Capture the cell that displays the provided text and extract its (x, y) central coordinate. 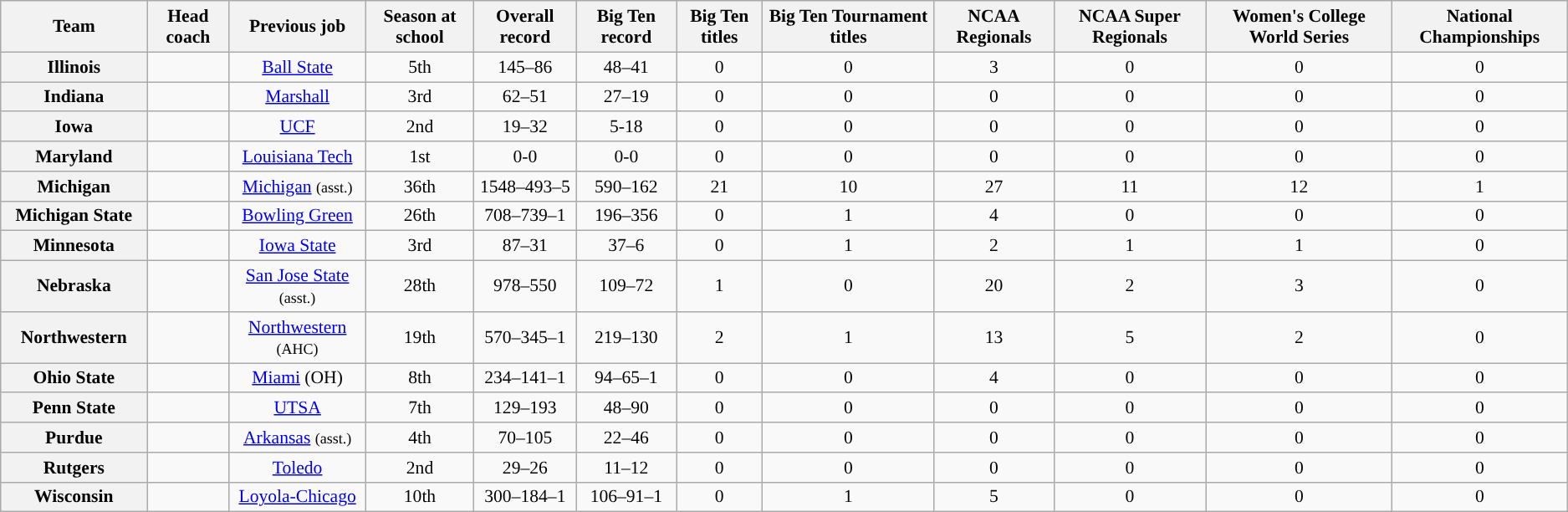
Big Ten titles (719, 27)
Penn State (74, 408)
Michigan (74, 187)
27–19 (626, 97)
Northwestern (AHC) (298, 338)
109–72 (626, 286)
Marshall (298, 97)
Minnesota (74, 246)
570–345–1 (525, 338)
28th (420, 286)
145–86 (525, 67)
29–26 (525, 468)
27 (993, 187)
Toledo (298, 468)
7th (420, 408)
Maryland (74, 156)
Big Ten record (626, 27)
Michigan State (74, 216)
21 (719, 187)
300–184–1 (525, 497)
Women's College World Series (1300, 27)
26th (420, 216)
5th (420, 67)
10 (848, 187)
Nebraska (74, 286)
19th (420, 338)
Arkansas (asst.) (298, 438)
Indiana (74, 97)
Miami (OH) (298, 378)
4th (420, 438)
590–162 (626, 187)
Michigan (asst.) (298, 187)
48–90 (626, 408)
19–32 (525, 127)
Wisconsin (74, 497)
5-18 (626, 127)
Ball State (298, 67)
Season at school (420, 27)
Head coach (188, 27)
20 (993, 286)
Team (74, 27)
1548–493–5 (525, 187)
11–12 (626, 468)
Iowa State (298, 246)
1st (420, 156)
NCAA Super Regionals (1130, 27)
Previous job (298, 27)
978–550 (525, 286)
22–46 (626, 438)
Rutgers (74, 468)
Iowa (74, 127)
13 (993, 338)
UCF (298, 127)
Ohio State (74, 378)
UTSA (298, 408)
Illinois (74, 67)
San Jose State (asst.) (298, 286)
87–31 (525, 246)
Northwestern (74, 338)
234–141–1 (525, 378)
37–6 (626, 246)
8th (420, 378)
62–51 (525, 97)
Louisiana Tech (298, 156)
106–91–1 (626, 497)
708–739–1 (525, 216)
219–130 (626, 338)
Overall record (525, 27)
48–41 (626, 67)
196–356 (626, 216)
12 (1300, 187)
Purdue (74, 438)
Loyola-Chicago (298, 497)
Big Ten Tournament titles (848, 27)
National Championships (1480, 27)
NCAA Regionals (993, 27)
94–65–1 (626, 378)
129–193 (525, 408)
36th (420, 187)
Bowling Green (298, 216)
10th (420, 497)
70–105 (525, 438)
11 (1130, 187)
